Scan for the cell matching the given text and deliver its [x, y] coordinate at center. 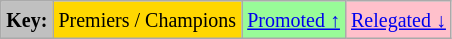
Key: [27, 20]
Promoted ↑ [294, 20]
Relegated ↓ [398, 20]
Premiers / Champions [148, 20]
